Scan for the cell matching the given text and deliver its (X, Y) coordinate at center. 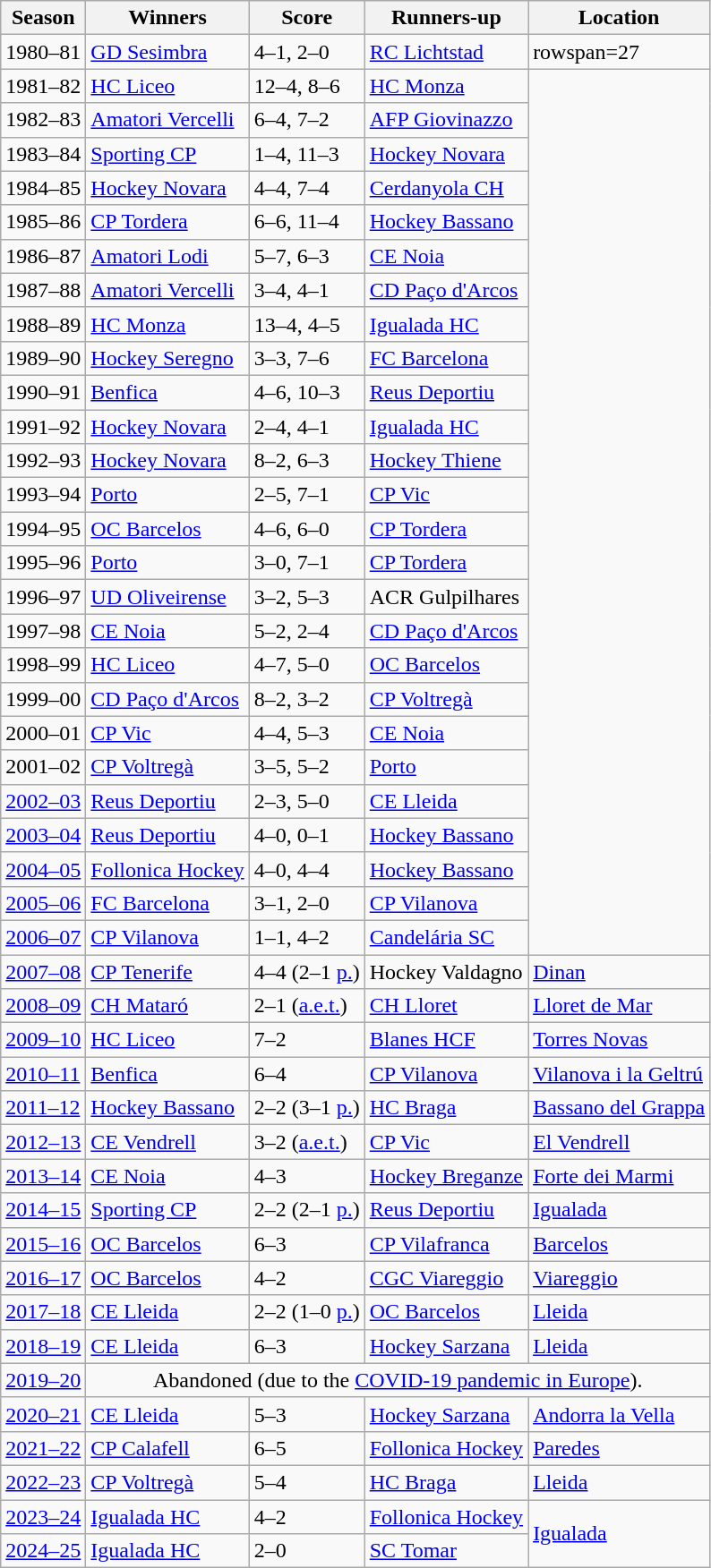
2016–17 (43, 1278)
Hockey Breganze (446, 1176)
2–2 (2–1 p.) (306, 1210)
CH Lloret (446, 1006)
CGC Viareggio (446, 1278)
2005–06 (43, 903)
6–5 (306, 1448)
Blanes HCF (446, 1040)
1997–98 (43, 631)
8–2, 3–2 (306, 699)
1998–99 (43, 665)
2–4, 4–1 (306, 427)
5–2, 2–4 (306, 631)
1984–85 (43, 188)
Hockey Thiene (446, 461)
2020–21 (43, 1414)
1999–00 (43, 699)
AFP Giovinazzo (446, 120)
6–4 (306, 1074)
2011–12 (43, 1108)
Hockey Valdagno (446, 971)
2010–11 (43, 1074)
1992–93 (43, 461)
Lloret de Mar (620, 1006)
3–0, 7–1 (306, 563)
Runners-up (446, 18)
CP Calafell (167, 1448)
Amatori Lodi (167, 256)
2002–03 (43, 801)
2000–01 (43, 733)
ACR Gulpilhares (446, 597)
SC Tomar (446, 1551)
2019–20 (43, 1380)
CH Mataró (167, 1006)
Bassano del Grappa (620, 1108)
CP Vilafranca (446, 1244)
5–3 (306, 1414)
4–7, 5–0 (306, 665)
6–4, 7–2 (306, 120)
2–2 (1–0 p.) (306, 1312)
2004–05 (43, 869)
2003–04 (43, 835)
Location (620, 18)
2014–15 (43, 1210)
1993–94 (43, 495)
Score (306, 18)
CE Vendrell (167, 1142)
Candelária SC (446, 937)
2–2 (3–1 p.) (306, 1108)
4–0, 4–4 (306, 869)
2–0 (306, 1551)
2007–08 (43, 971)
2012–13 (43, 1142)
4–4, 5–3 (306, 733)
1980–81 (43, 52)
Season (43, 18)
Barcelos (620, 1244)
6–6, 11–4 (306, 222)
2023–24 (43, 1517)
3–1, 2–0 (306, 903)
Winners (167, 18)
2013–14 (43, 1176)
2–3, 5–0 (306, 801)
4–3 (306, 1176)
1–4, 11–3 (306, 154)
CP Tenerife (167, 971)
Cerdanyola CH (446, 188)
1–1, 4–2 (306, 937)
3–3, 7–6 (306, 358)
2024–25 (43, 1551)
1991–92 (43, 427)
Forte dei Marmi (620, 1176)
Abandoned (due to the COVID-19 pandemic in Europe). (398, 1380)
1987–88 (43, 290)
5–4 (306, 1482)
7–2 (306, 1040)
El Vendrell (620, 1142)
2021–22 (43, 1448)
1988–89 (43, 324)
13–4, 4–5 (306, 324)
Viareggio (620, 1278)
1986–87 (43, 256)
4–1, 2–0 (306, 52)
Hockey Seregno (167, 358)
3–4, 4–1 (306, 290)
1990–91 (43, 392)
1994–95 (43, 529)
Dinan (620, 971)
Andorra la Vella (620, 1414)
1996–97 (43, 597)
rowspan=27 (620, 52)
1981–82 (43, 86)
3–5, 5–2 (306, 767)
12–4, 8–6 (306, 86)
2001–02 (43, 767)
2022–23 (43, 1482)
8–2, 6–3 (306, 461)
1983–84 (43, 154)
1982–83 (43, 120)
2006–07 (43, 937)
RC Lichtstad (446, 52)
1995–96 (43, 563)
2–1 (a.e.t.) (306, 1006)
4–6, 6–0 (306, 529)
2015–16 (43, 1244)
5–7, 6–3 (306, 256)
UD Oliveirense (167, 597)
1985–86 (43, 222)
2008–09 (43, 1006)
4–0, 0–1 (306, 835)
3–2, 5–3 (306, 597)
3–2 (a.e.t.) (306, 1142)
Vilanova i la Geltrú (620, 1074)
Torres Novas (620, 1040)
Paredes (620, 1448)
4–4, 7–4 (306, 188)
2009–10 (43, 1040)
2017–18 (43, 1312)
GD Sesimbra (167, 52)
2–5, 7–1 (306, 495)
4–6, 10–3 (306, 392)
2018–19 (43, 1346)
4–4 (2–1 p.) (306, 971)
1989–90 (43, 358)
